For the text-containing cell, return its midpoint in (X, Y) coordinate format. 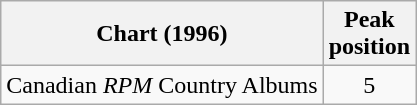
5 (369, 85)
Chart (1996) (162, 34)
Canadian RPM Country Albums (162, 85)
Peakposition (369, 34)
